Search for the cell housing the specified text and yield its (x, y) center coordinate. 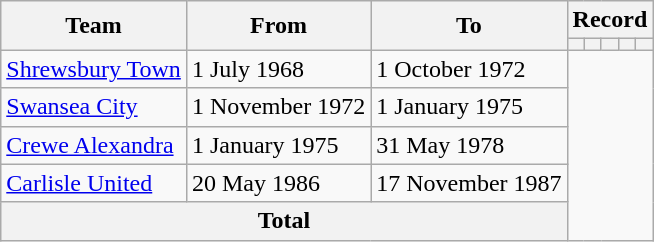
1 July 1968 (278, 69)
Carlisle United (94, 183)
Shrewsbury Town (94, 69)
Swansea City (94, 107)
17 November 1987 (469, 183)
31 May 1978 (469, 145)
Team (94, 26)
To (469, 26)
20 May 1986 (278, 183)
Total (284, 221)
Record (610, 20)
1 November 1972 (278, 107)
From (278, 26)
1 October 1972 (469, 69)
Crewe Alexandra (94, 145)
